Search for the cell housing the specified text and yield its (x, y) center coordinate. 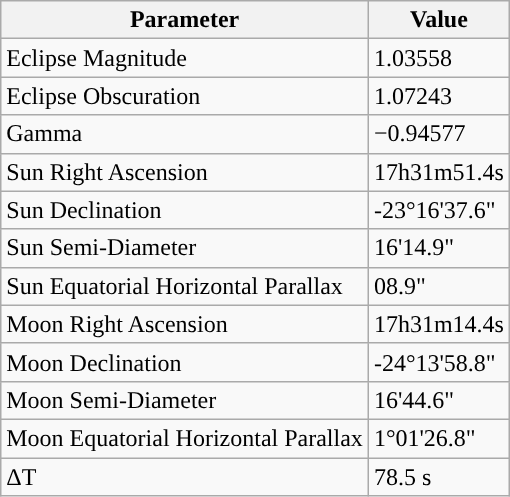
1°01'26.8" (438, 438)
08.9" (438, 286)
Moon Declination (185, 362)
Sun Right Ascension (185, 172)
Sun Equatorial Horizontal Parallax (185, 286)
Moon Right Ascension (185, 324)
Eclipse Obscuration (185, 96)
Parameter (185, 20)
1.07243 (438, 96)
Sun Semi-Diameter (185, 248)
Moon Equatorial Horizontal Parallax (185, 438)
Value (438, 20)
16'44.6" (438, 400)
Eclipse Magnitude (185, 58)
78.5 s (438, 477)
Moon Semi-Diameter (185, 400)
ΔT (185, 477)
17h31m51.4s (438, 172)
-24°13'58.8" (438, 362)
−0.94577 (438, 134)
16'14.9" (438, 248)
Sun Declination (185, 210)
Gamma (185, 134)
-23°16'37.6" (438, 210)
17h31m14.4s (438, 324)
1.03558 (438, 58)
